Find where the given text appears and provide that cell's center as (x, y) coordinate. 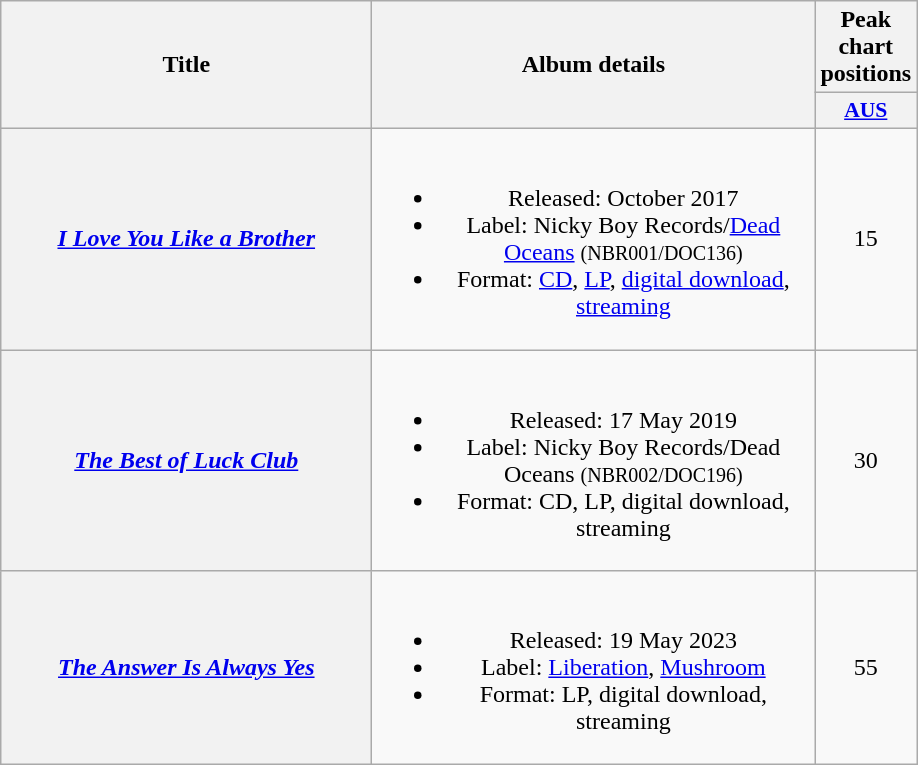
Released: 17 May 2019Label: Nicky Boy Records/Dead Oceans (NBR002/DOC196)Format: CD, LP, digital download, streaming (594, 460)
15 (866, 238)
Peak chart positions (866, 47)
I Love You Like a Brother (186, 238)
Title (186, 65)
Released: October 2017Label: Nicky Boy Records/Dead Oceans (NBR001/DOC136)Format: CD, LP, digital download, streaming (594, 238)
30 (866, 460)
AUS (866, 111)
Released: 19 May 2023Label: Liberation, MushroomFormat: LP, digital download, streaming (594, 668)
The Answer Is Always Yes (186, 668)
Album details (594, 65)
The Best of Luck Club (186, 460)
55 (866, 668)
